Return the [X, Y] coordinate for the center point of the cell that contains the specified text.  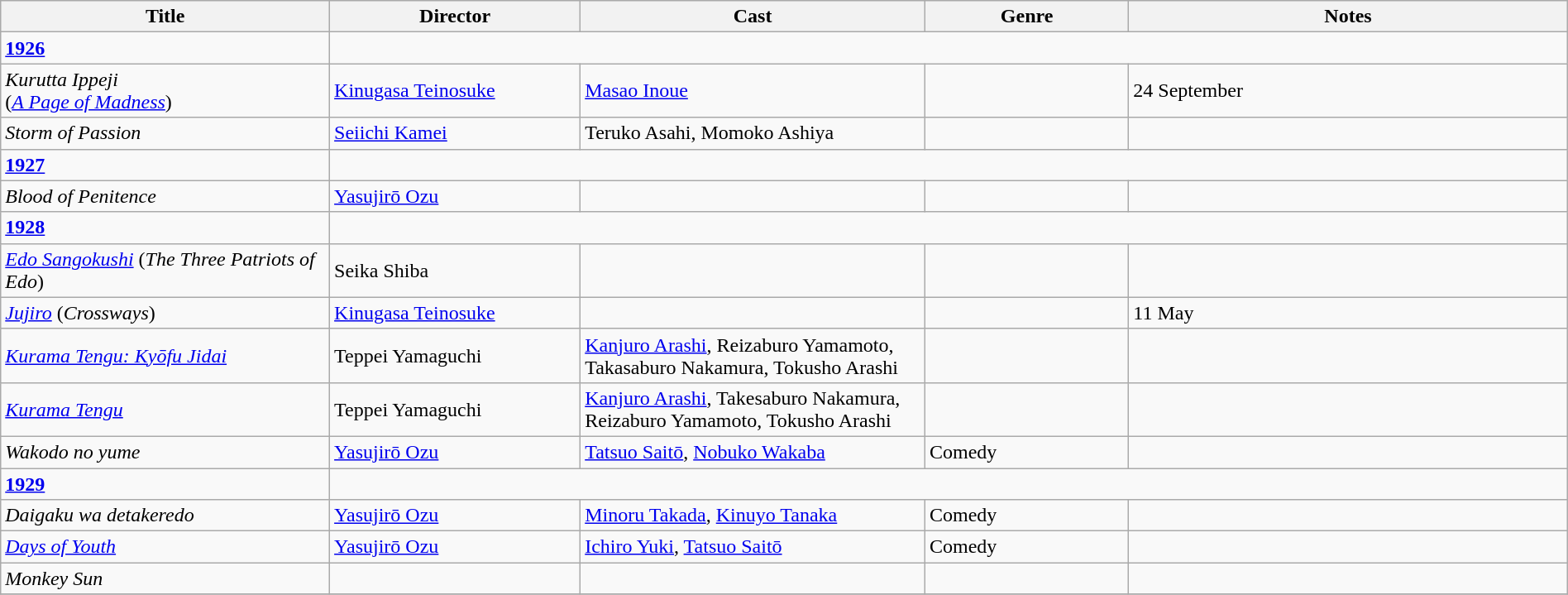
Director [455, 17]
Masao Inoue [753, 91]
Days of Youth [165, 547]
Seiichi Kamei [455, 133]
Notes [1348, 17]
Title [165, 17]
Blood of Penitence [165, 196]
1928 [165, 228]
Daigaku wa detakeredo [165, 516]
Kanjuro Arashi, Reizaburo Yamamoto, Takasaburo Nakamura, Tokusho Arashi [753, 356]
Tatsuo Saitō, Nobuko Wakaba [753, 452]
Edo Sangokushi (The Three Patriots of Edo) [165, 270]
Jujiro (Crossways) [165, 313]
Kurutta Ippeji(A Page of Madness) [165, 91]
Storm of Passion [165, 133]
Kurama Tengu: Kyōfu Jidai [165, 356]
1929 [165, 484]
Seika Shiba [455, 270]
Wakodo no yume [165, 452]
24 September [1348, 91]
Minoru Takada, Kinuyo Tanaka [753, 516]
Teruko Asahi, Momoko Ashiya [753, 133]
11 May [1348, 313]
Ichiro Yuki, Tatsuo Saitō [753, 547]
Cast [753, 17]
Kurama Tengu [165, 409]
1926 [165, 48]
Kanjuro Arashi, Takesaburo Nakamura, Reizaburo Yamamoto, Tokusho Arashi [753, 409]
1927 [165, 165]
Monkey Sun [165, 578]
Genre [1026, 17]
